Detect which cell encompasses the target text, then output its (X, Y) center coordinate. 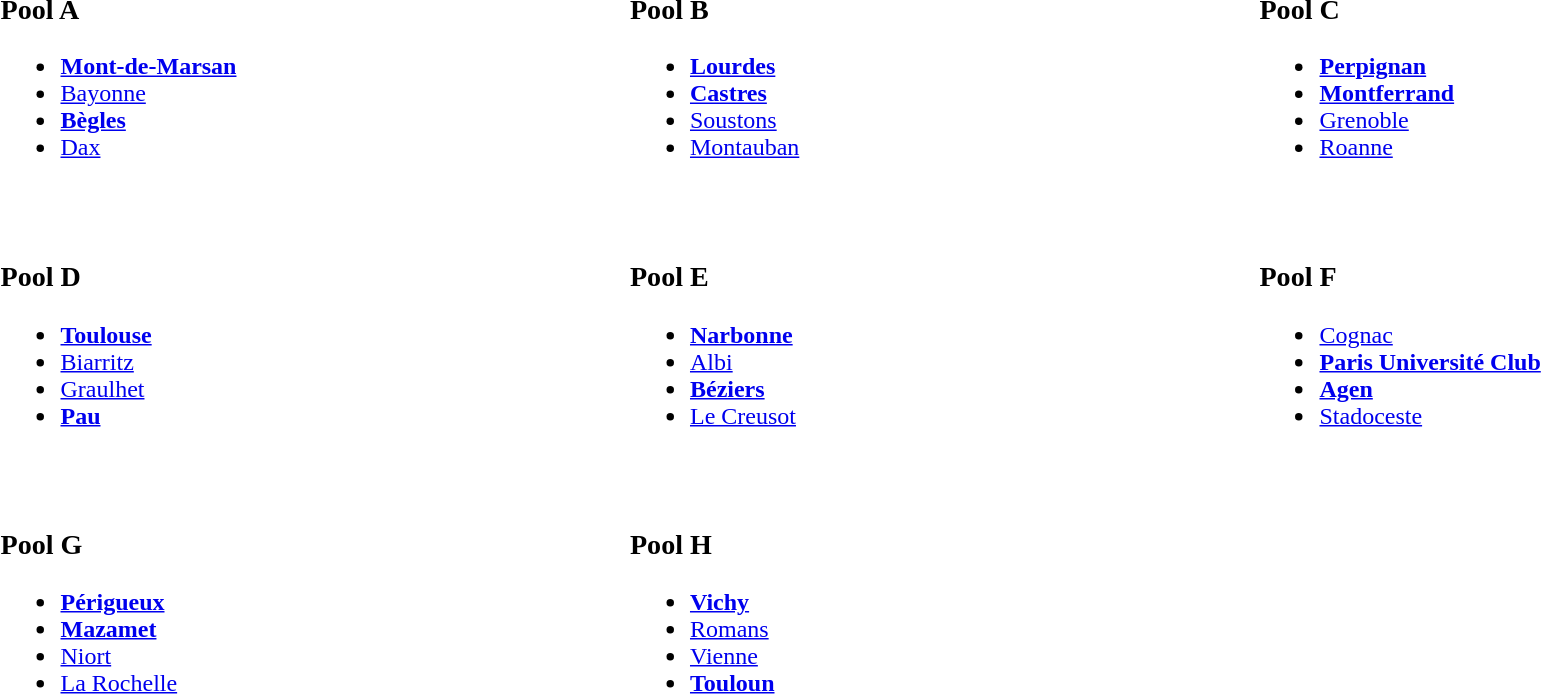
Pool ENarbonneAlbiBéziersLe Creusot (935, 329)
